Detect which cell encompasses the target text, then output its [x, y] center coordinate. 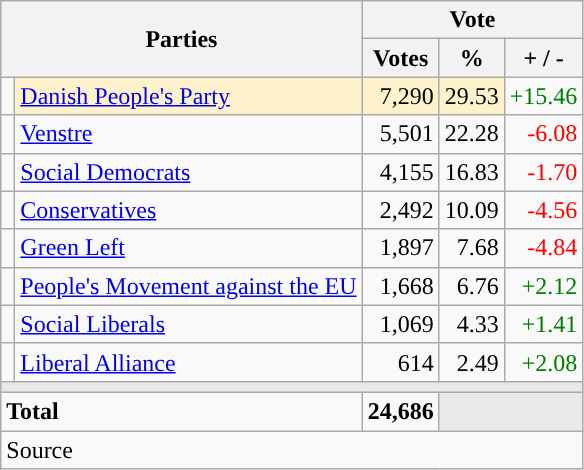
-6.08 [544, 134]
+2.08 [544, 362]
4,155 [400, 172]
22.28 [472, 134]
% [472, 58]
1,069 [400, 324]
6.76 [472, 286]
614 [400, 362]
-4.56 [544, 210]
+1.41 [544, 324]
16.83 [472, 172]
29.53 [472, 96]
Social Democrats [188, 172]
5,501 [400, 134]
Conservatives [188, 210]
10.09 [472, 210]
1,897 [400, 248]
7,290 [400, 96]
Vote [472, 20]
4.33 [472, 324]
Danish People's Party [188, 96]
Social Liberals [188, 324]
Green Left [188, 248]
Parties [182, 39]
Total [182, 411]
Source [292, 449]
Venstre [188, 134]
-4.84 [544, 248]
Liberal Alliance [188, 362]
+ / - [544, 58]
-1.70 [544, 172]
1,668 [400, 286]
People's Movement against the EU [188, 286]
+2.12 [544, 286]
Votes [400, 58]
2,492 [400, 210]
24,686 [400, 411]
+15.46 [544, 96]
2.49 [472, 362]
7.68 [472, 248]
